Find where the given text appears and provide that cell's center as (X, Y) coordinate. 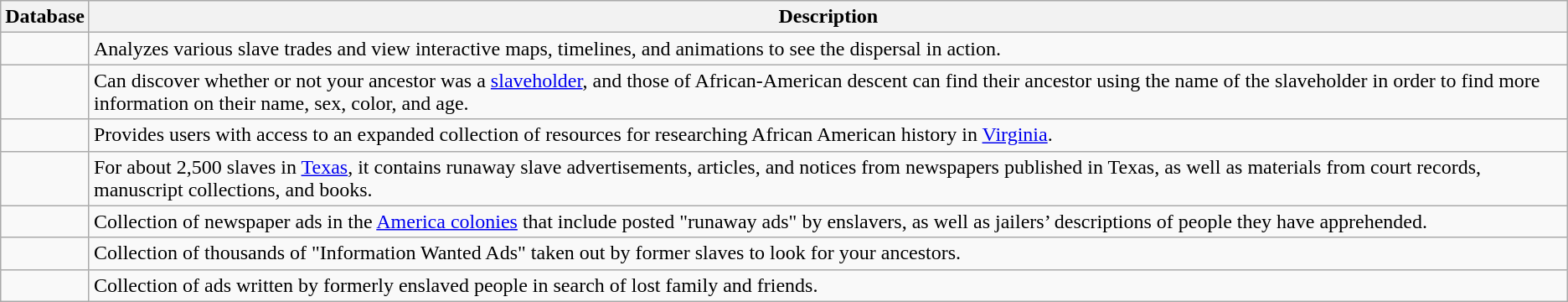
Collection of thousands of "Information Wanted Ads" taken out by former slaves to look for your ancestors. (828, 253)
Description (828, 17)
Provides users with access to an expanded collection of resources for researching African American history in Virginia. (828, 135)
Collection of ads written by formerly enslaved people in search of lost family and friends. (828, 285)
Analyzes various slave trades and view interactive maps, timelines, and animations to see the dispersal in action. (828, 49)
Database (45, 17)
